Detect which cell encompasses the target text, then output its [x, y] center coordinate. 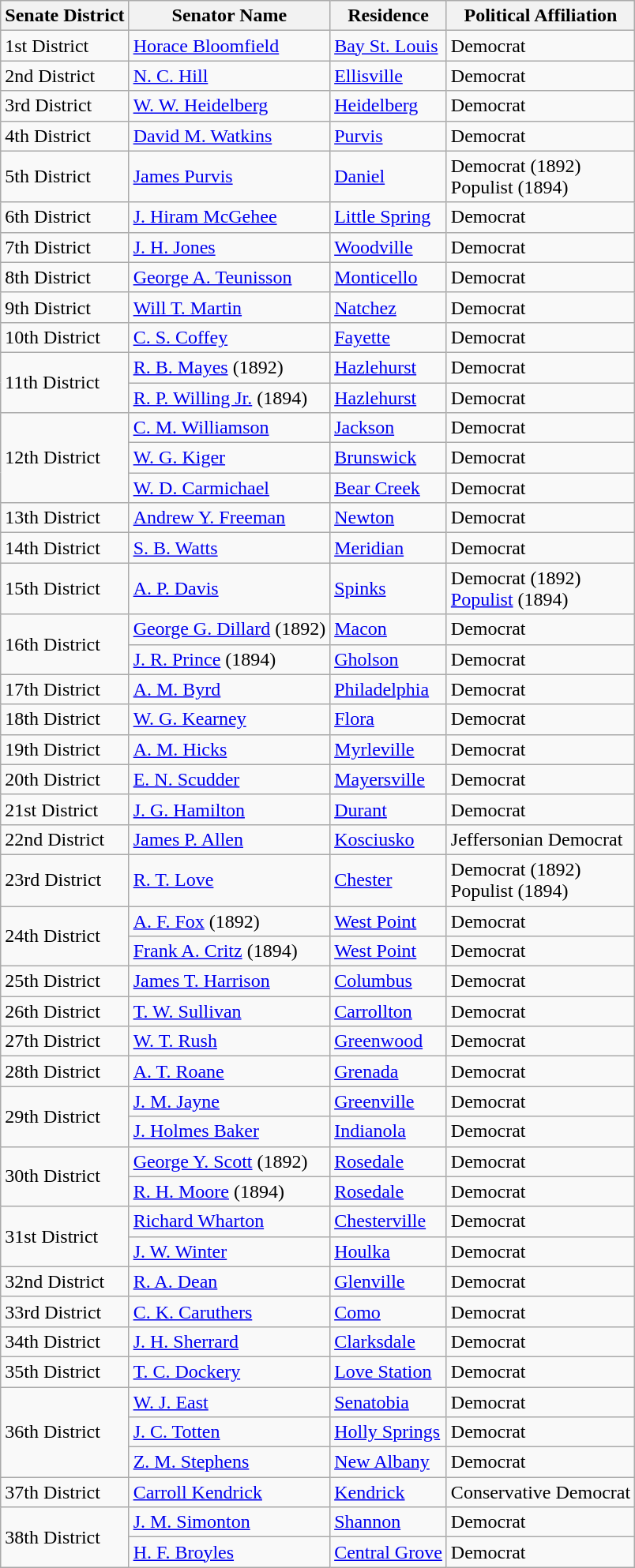
W. J. East [229, 1401]
E. N. Scudder [229, 779]
Como [389, 1311]
J. Hiram McGehee [229, 217]
R. H. Moore (1894) [229, 1191]
Purvis [389, 136]
Monticello [389, 277]
33rd District [65, 1311]
20th District [65, 779]
N. C. Hill [229, 76]
A. T. Roane [229, 1071]
J. C. Totten [229, 1432]
W. G. Kearney [229, 719]
Gholson [389, 659]
George Y. Scott (1892) [229, 1161]
4th District [65, 136]
24th District [65, 936]
C. M. Williamson [229, 428]
W. G. Kiger [229, 458]
Senatobia [389, 1401]
Shannon [389, 1522]
J. H. Jones [229, 247]
J. R. Prince (1894) [229, 659]
J. G. Hamilton [229, 809]
34th District [65, 1341]
Grenada [389, 1071]
A. M. Byrd [229, 689]
15th District [65, 589]
10th District [65, 337]
3rd District [65, 106]
R. T. Love [229, 880]
Fayette [389, 337]
Senator Name [229, 16]
Chesterville [389, 1221]
Central Grove [389, 1552]
26th District [65, 1011]
Greenville [389, 1101]
27th District [65, 1041]
31st District [65, 1236]
9th District [65, 307]
Brunswick [389, 458]
Meridian [389, 548]
1st District [65, 46]
Bear Creek [389, 488]
17th District [65, 689]
Indianola [389, 1131]
Carrollton [389, 1011]
Residence [389, 16]
14th District [65, 548]
Macon [389, 629]
Will T. Martin [229, 307]
32nd District [65, 1281]
8th District [65, 277]
Natchez [389, 307]
13th District [65, 518]
12th District [65, 458]
C. S. Coffey [229, 337]
S. B. Watts [229, 548]
Bay St. Louis [389, 46]
James P. Allen [229, 839]
Flora [389, 719]
25th District [65, 981]
Mayersville [389, 779]
Houlka [389, 1251]
J. W. Winter [229, 1251]
Frank A. Critz (1894) [229, 951]
Richard Wharton [229, 1221]
Andrew Y. Freeman [229, 518]
T. W. Sullivan [229, 1011]
R. A. Dean [229, 1281]
36th District [65, 1431]
16th District [65, 644]
29th District [65, 1116]
21st District [65, 809]
30th District [65, 1176]
28th District [65, 1071]
A. F. Fox (1892) [229, 921]
Little Spring [389, 217]
Myrleville [389, 749]
Woodville [389, 247]
Newton [389, 518]
W. W. Heidelberg [229, 106]
2nd District [65, 76]
Heidelberg [389, 106]
18th District [65, 719]
Z. M. Stephens [229, 1462]
Philadelphia [389, 689]
George A. Teunisson [229, 277]
Kendrick [389, 1492]
Durant [389, 809]
Glenville [389, 1281]
Political Affiliation [540, 16]
23rd District [65, 880]
Jackson [389, 428]
Clarksdale [389, 1341]
37th District [65, 1492]
J. M. Jayne [229, 1101]
5th District [65, 177]
James Purvis [229, 177]
New Albany [389, 1462]
J. Holmes Baker [229, 1131]
Jeffersonian Democrat [540, 839]
7th District [65, 247]
Chester [389, 880]
Ellisville [389, 76]
22nd District [65, 839]
J. H. Sherrard [229, 1341]
W. D. Carmichael [229, 488]
38th District [65, 1537]
R. P. Willing Jr. (1894) [229, 397]
Conservative Democrat [540, 1492]
Columbus [389, 981]
James T. Harrison [229, 981]
6th District [65, 217]
Daniel [389, 177]
A. P. Davis [229, 589]
W. T. Rush [229, 1041]
J. M. Simonton [229, 1522]
35th District [65, 1371]
R. B. Mayes (1892) [229, 367]
George G. Dillard (1892) [229, 629]
Horace Bloomfield [229, 46]
11th District [65, 382]
Greenwood [389, 1041]
David M. Watkins [229, 136]
Spinks [389, 589]
A. M. Hicks [229, 749]
Holly Springs [389, 1432]
Carroll Kendrick [229, 1492]
T. C. Dockery [229, 1371]
Kosciusko [389, 839]
Love Station [389, 1371]
H. F. Broyles [229, 1552]
C. K. Caruthers [229, 1311]
19th District [65, 749]
Senate District [65, 16]
